Scan for the cell matching the given text and deliver its [X, Y] coordinate at center. 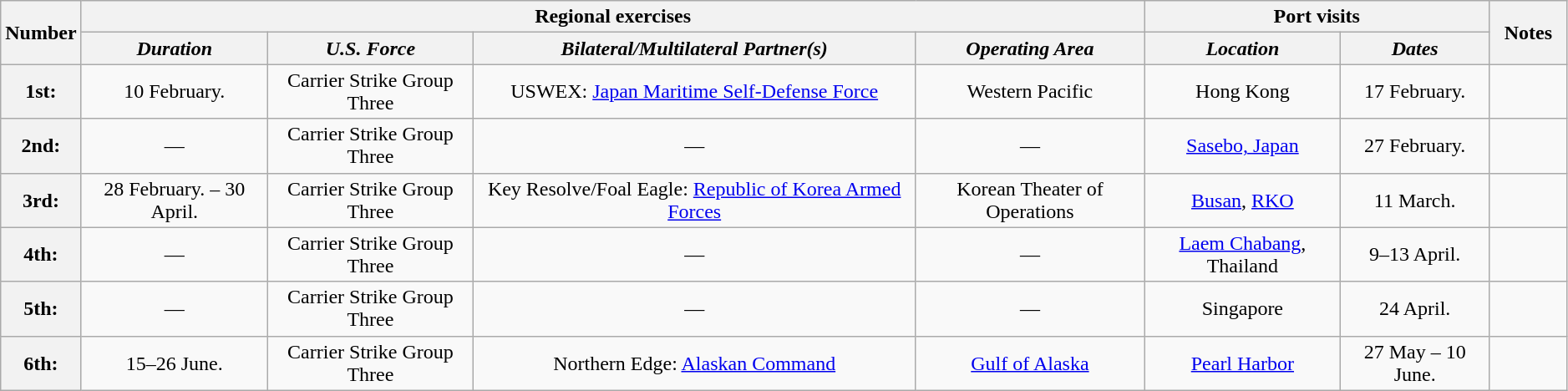
Operating Area [1030, 48]
Bilateral/Multilateral Partner(s) [693, 48]
Port visits [1317, 17]
4th: [41, 254]
11 March. [1415, 201]
Notes [1529, 33]
Busan, RKO [1243, 201]
9–13 April. [1415, 254]
Sasebo, Japan [1243, 145]
15–26 June. [174, 363]
Korean Theater of Operations [1030, 201]
Pearl Harbor [1243, 363]
Key Resolve/Foal Eagle: Republic of Korea Armed Forces [693, 201]
Number [41, 33]
24 April. [1415, 309]
3rd: [41, 201]
Regional exercises [613, 17]
2nd: [41, 145]
28 February. – 30 April. [174, 201]
5th: [41, 309]
Singapore [1243, 309]
Location [1243, 48]
6th: [41, 363]
Gulf of Alaska [1030, 363]
Western Pacific [1030, 92]
1st: [41, 92]
Dates [1415, 48]
27 February. [1415, 145]
Northern Edge: Alaskan Command [693, 363]
Duration [174, 48]
17 February. [1415, 92]
27 May – 10 June. [1415, 363]
10 February. [174, 92]
Hong Kong [1243, 92]
Laem Chabang, Thailand [1243, 254]
U.S. Force [370, 48]
USWEX: Japan Maritime Self-Defense Force [693, 92]
